Capture the cell that displays the provided text and extract its [X, Y] central coordinate. 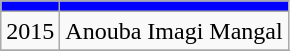
Anouba Imagi Mangal [174, 31]
2015 [30, 31]
